From the cell containing the given text, extract its center point as [X, Y] coordinate. 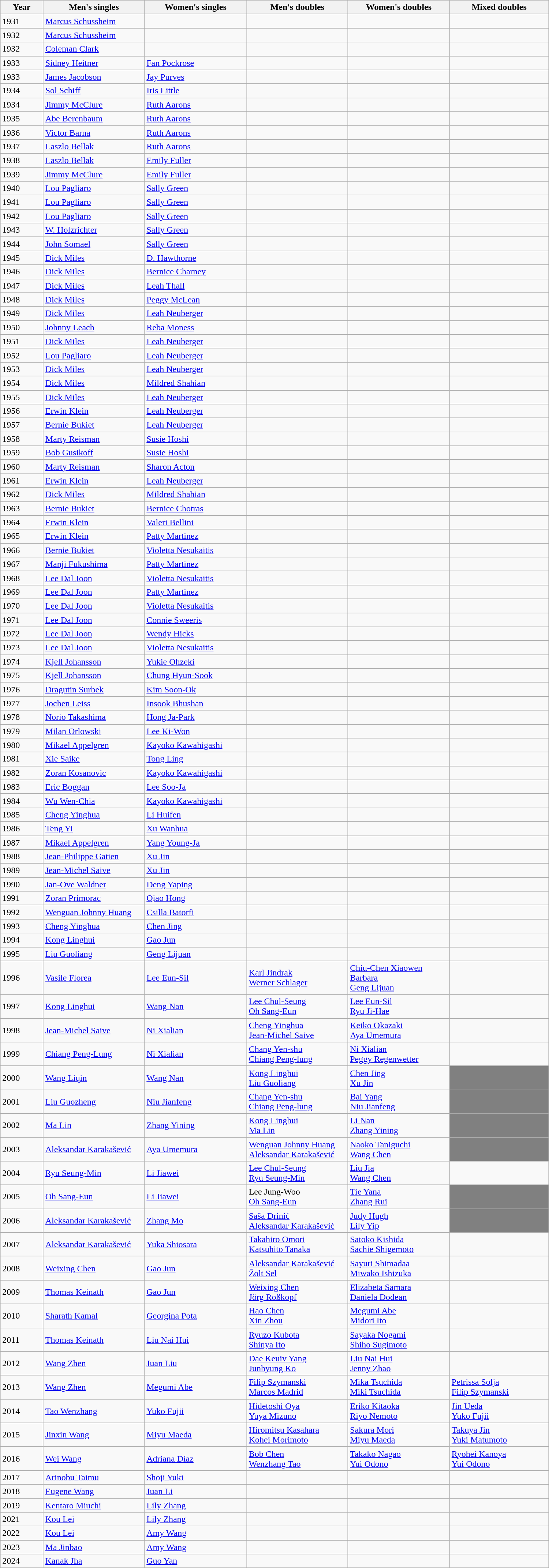
Csilla Batorfi [195, 912]
Kim Soon-Ok [195, 689]
Ryuzo Kubota Shinya Ito [297, 1339]
Filip Szymanski Marcos Madrid [297, 1387]
Ryu Seung-Min [94, 1173]
1981 [22, 759]
1940 [22, 188]
Miyu Maeda [195, 1434]
2000 [22, 1078]
John Somael [94, 244]
Kong Linghui Liu Guoliang [297, 1078]
Coleman Clark [94, 49]
Megumi Abe [195, 1387]
Liu Nai Hui Jenny Zhao [399, 1364]
Jay Purves [195, 77]
Wang Liqin [94, 1078]
1969 [22, 592]
1998 [22, 1030]
1950 [22, 327]
1967 [22, 564]
1982 [22, 773]
Women's singles [195, 7]
1996 [22, 978]
1983 [22, 787]
Sakura Mori Miyu Maeda [399, 1434]
James Jacobson [94, 77]
Abe Berenbaum [94, 119]
Sayuri Shimadaa Miwako Ishizuka [399, 1268]
Wei Wang [94, 1459]
1979 [22, 731]
Victor Barna [94, 132]
Wendy Hicks [195, 634]
Weixing Chen [94, 1268]
Sayaka Nogami Shiho Sugimoto [399, 1339]
Kong Linghui Ma Lin [297, 1125]
1963 [22, 508]
2002 [22, 1125]
Liu Jia Wang Chen [399, 1173]
1966 [22, 550]
Aya Umemura [195, 1149]
1938 [22, 160]
Connie Sweeris [195, 620]
1935 [22, 119]
1960 [22, 467]
1944 [22, 244]
Chen Jing Xu Jin [399, 1078]
2010 [22, 1316]
1956 [22, 411]
Bob Gusikoff [94, 453]
1975 [22, 676]
D. Hawthorne [195, 258]
Takahiro Omori Katsuhito Tanaka [297, 1244]
Insook Bhushan [195, 703]
Iris Little [195, 91]
1995 [22, 954]
Wenguan Johnny Huang Aleksandar Karakašević [297, 1149]
1961 [22, 481]
1976 [22, 689]
1993 [22, 926]
Eric Boggan [94, 787]
Kentaro Miuchi [94, 1505]
Hidetoshi Oya Yuya Mizuno [297, 1411]
1997 [22, 1007]
Oh Sang-Eun [94, 1197]
Sol Schiff [94, 91]
1977 [22, 703]
2007 [22, 1244]
1946 [22, 272]
2001 [22, 1102]
Ni Xialian Peggy Regenwetter [399, 1054]
W. Holzrichter [94, 230]
Sidney Heitner [94, 63]
1957 [22, 425]
Milan Orlowski [94, 731]
Tao Wenzhang [94, 1411]
Peggy McLean [195, 300]
Cheng Yinghua Jean-Michel Saive [297, 1030]
Mika Tsuchida Miki Tsuchida [399, 1387]
Sharon Acton [195, 467]
Reba Moness [195, 327]
Bernice Charney [195, 272]
2003 [22, 1149]
Chung Hyun-Sook [195, 676]
2019 [22, 1505]
2008 [22, 1268]
1964 [22, 522]
1992 [22, 912]
Zoran Primorac [94, 898]
1949 [22, 313]
Megumi Abe Midori Ito [399, 1316]
Lee Jung-Woo Oh Sang-Eun [297, 1197]
Jinxin Wang [94, 1434]
Zhang Mo [195, 1221]
Hiromitsu Kasahara Kohei Morimoto [297, 1434]
1988 [22, 857]
Manji Fukushima [94, 564]
Lee Soo-Ja [195, 787]
Mixed doubles [499, 7]
1965 [22, 536]
Saša Drinić Aleksandar Karakašević [297, 1221]
Chiang Peng-Lung [94, 1054]
2009 [22, 1292]
Juan Liu [195, 1364]
Yuka Shiosara [195, 1244]
Petrissa Solja Filip Szymanski [499, 1387]
Year [22, 7]
Niu Jianfeng [195, 1102]
1941 [22, 202]
Qiao Hong [195, 898]
Hong Ja-Park [195, 717]
1972 [22, 634]
Bob Chen Wenzhang Tao [297, 1459]
1985 [22, 815]
Wenguan Johnny Huang [94, 912]
1974 [22, 662]
Karl Jindrak Werner Schlager [297, 978]
Li Nan Zhang Yining [399, 1125]
1999 [22, 1054]
2006 [22, 1221]
Guo Yan [195, 1561]
2023 [22, 1547]
Dragutin Surbek [94, 689]
1951 [22, 341]
Lee Eun-Sil Ryu Ji-Hae [399, 1007]
Ryohei Kanoya Yui Odono [499, 1459]
1954 [22, 383]
Norio Takashima [94, 717]
Chiu-Chen Xiaowen Barbara Geng Lijuan [399, 978]
1931 [22, 21]
1973 [22, 648]
1945 [22, 258]
Georgina Pota [195, 1316]
1970 [22, 606]
Jochen Leiss [94, 703]
1937 [22, 146]
Bernice Chotras [195, 508]
Valeri Bellini [195, 522]
Lee Eun-Sil [195, 978]
Geng Lijuan [195, 954]
Tie Yana Zhang Rui [399, 1197]
2021 [22, 1519]
Vasile Florea [94, 978]
1990 [22, 884]
Hao Chen Xin Zhou [297, 1316]
Xie Saike [94, 759]
Fan Pockrose [195, 63]
Liu Guozheng [94, 1102]
Jin Ueda Yuko Fujii [499, 1411]
1968 [22, 578]
Aleksandar Karakašević Žolt Sel [297, 1268]
1952 [22, 355]
1939 [22, 174]
Johnny Leach [94, 327]
2024 [22, 1561]
Eugene Wang [94, 1491]
1980 [22, 745]
1991 [22, 898]
1958 [22, 439]
1955 [22, 397]
2011 [22, 1339]
1953 [22, 369]
Judy Hugh Lily Yip [399, 1221]
Yukie Ohzeki [195, 662]
Elizabeta Samara Daniela Dodean [399, 1292]
2014 [22, 1411]
1936 [22, 132]
Ma Jinbao [94, 1547]
Women's doubles [399, 7]
Dae Keuiv Yang Junhyung Ko [297, 1364]
2012 [22, 1364]
Jan-Ove Waldner [94, 884]
Teng Yi [94, 828]
Jean-Philippe Gatien [94, 857]
Liu Nai Hui [195, 1339]
Sharath Kamal [94, 1316]
1947 [22, 286]
Juan Li [195, 1491]
2005 [22, 1197]
Kanak Jha [94, 1561]
1942 [22, 216]
Men's doubles [297, 7]
Liu Guoliang [94, 954]
Xu Wanhua [195, 828]
2013 [22, 1387]
Lee Ki-Won [195, 731]
Chen Jing [195, 926]
Li Huifen [195, 815]
Arinobu Taimu [94, 1477]
Deng Yaping [195, 884]
1959 [22, 453]
Leah Thall [195, 286]
1962 [22, 495]
Keiko Okazaki Aya Umemura [399, 1030]
1943 [22, 230]
2018 [22, 1491]
1994 [22, 940]
2016 [22, 1459]
2004 [22, 1173]
Men's singles [94, 7]
Yang Young-Ja [195, 842]
2017 [22, 1477]
1978 [22, 717]
Bai Yang Niu Jianfeng [399, 1102]
Lee Chul-Seung Oh Sang-Eun [297, 1007]
Takako Nagao Yui Odono [399, 1459]
1986 [22, 828]
Tong Ling [195, 759]
Takuya Jin Yuki Matumoto [499, 1434]
Ma Lin [94, 1125]
Naoko Taniguchi Wang Chen [399, 1149]
Lee Chul-Seung Ryu Seung-Min [297, 1173]
1984 [22, 801]
2015 [22, 1434]
1987 [22, 842]
Eriko Kitaoka Riyo Nemoto [399, 1411]
1989 [22, 871]
Shoji Yuki [195, 1477]
Satoko Kishida Sachie Shigemoto [399, 1244]
Weixing Chen Jörg Roßkopf [297, 1292]
1948 [22, 300]
Adriana Díaz [195, 1459]
Yuko Fujii [195, 1411]
Wu Wen-Chia [94, 801]
Zhang Yining [195, 1125]
1971 [22, 620]
Zoran Kosanovic [94, 773]
2022 [22, 1533]
